Search for the cell housing the specified text and yield its (x, y) center coordinate. 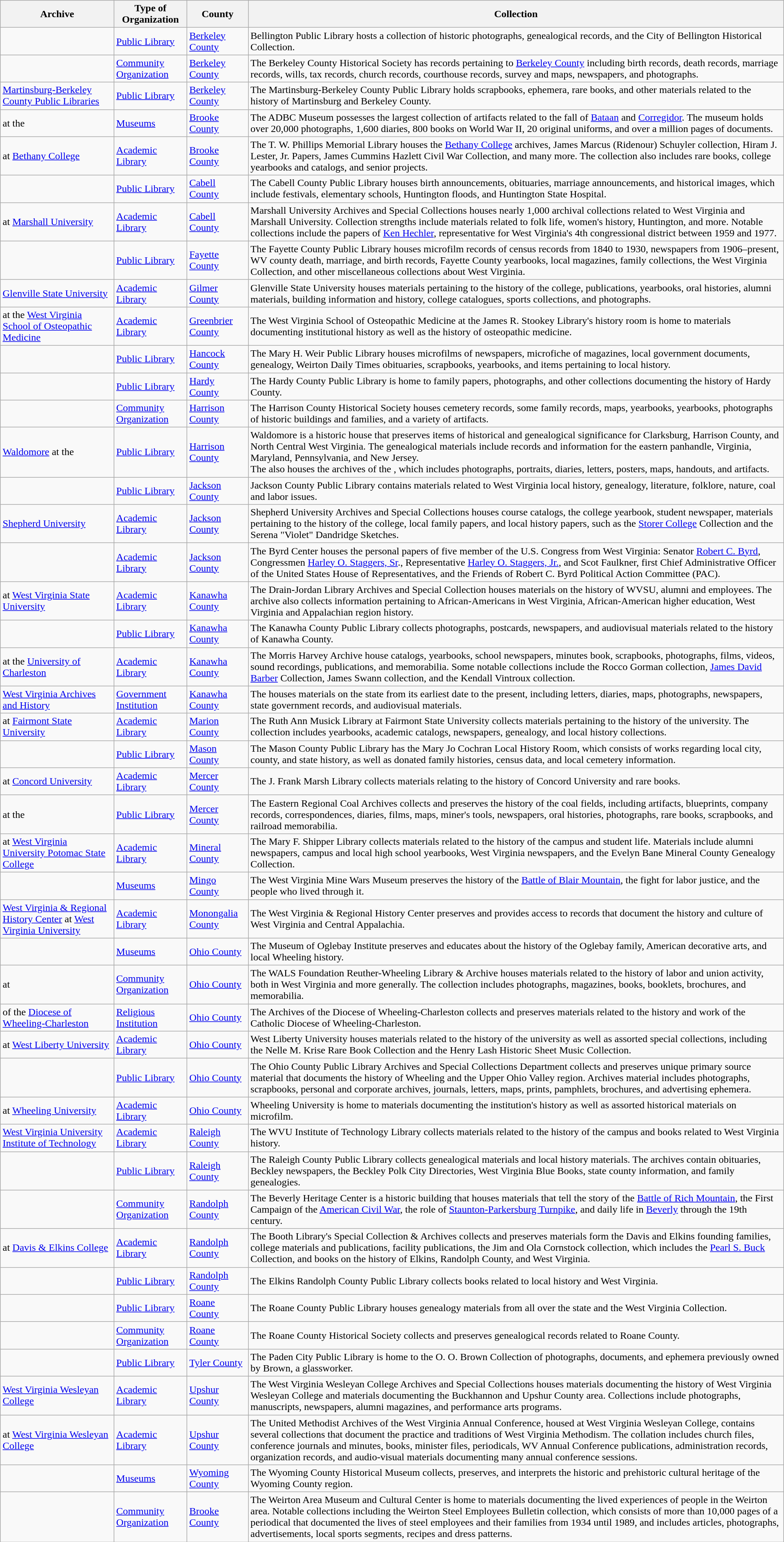
at the University of Charleston (57, 667)
Bellington Public Library hosts a collection of historic photographs, genealogical records, and the City of Bellington Historical Collection. (516, 41)
Wheeling University is home to materials documenting the institution's history as well as assorted historical materials on microfilm. (516, 1110)
at West Virginia University Potomac State College (57, 853)
The Museum of Oglebay Institute preserves and educates about the history of the Oglebay family, American decorative arts, and local Wheeling history. (516, 952)
West Virginia University Institute of Technology (57, 1138)
The J. Frank Marsh Library collects materials relating to the history of Concord University and rare books. (516, 781)
at West Virginia State University (57, 601)
Archive (57, 14)
at Marshall University (57, 222)
Gilmer County (217, 293)
Shepherd University (57, 524)
Type of Organization (150, 14)
County (217, 14)
Collection (516, 14)
Glenville State University (57, 293)
Hancock County (217, 359)
Religious Institution (150, 1017)
Hardy County (217, 386)
of the Diocese of Wheeling-Charleston (57, 1017)
at Wheeling University (57, 1110)
at West Virginia Wesleyan College (57, 1440)
The Wyoming County Historical Museum collects, preserves, and interprets the historic and prehistoric cultural heritage of the Wyoming County region. (516, 1478)
Marion County (217, 727)
The Paden City Public Library is home to the O. O. Brown Collection of photographs, documents, and ephemera previously owned by Brown, a glassworker. (516, 1363)
Government Institution (150, 700)
at Fairmont State University (57, 727)
The Roane County Historical Society collects and preserves genealogical records related to Roane County. (516, 1335)
Greenbrier County (217, 326)
Waldomore at the (57, 453)
Fayette County (217, 260)
at (57, 985)
Tyler County (217, 1363)
at Bethany College (57, 156)
Monongalia County (217, 918)
West Virginia Archives and History (57, 700)
Mason County (217, 754)
Mineral County (217, 853)
West Virginia & Regional History Center at West Virginia University (57, 918)
The Elkins Randolph County Public Library collects books related to local history and West Virginia. (516, 1281)
The WVU Institute of Technology Library collects materials related to the history of the campus and books related to West Virginia history. (516, 1138)
West Virginia Wesleyan College (57, 1395)
The Hardy County Public Library is home to family papers, photographs, and other collections documenting the history of Hardy County. (516, 386)
at Davis & Elkins College (57, 1248)
Wyoming County (217, 1478)
The Roane County Public Library houses genealogy materials from all over the state and the West Virginia Collection. (516, 1308)
at West Liberty University (57, 1045)
The Kanawha County Public Library collects photographs, postcards, newspapers, and audiovisual materials related to the history of Kanawha County. (516, 634)
Martinsburg-Berkeley County Public Libraries (57, 96)
at the West Virginia School of Osteopathic Medicine (57, 326)
Mingo County (217, 886)
at Concord University (57, 781)
